Detect which cell encompasses the target text, then output its [X, Y] center coordinate. 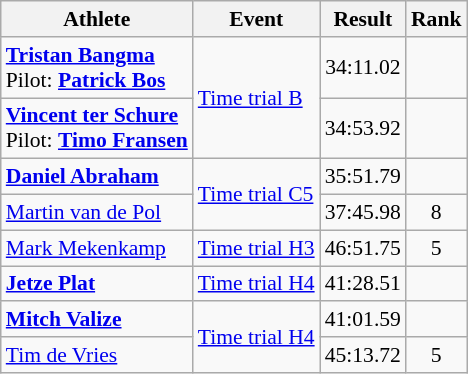
Vincent ter SchurePilot: Timo Fransen [97, 128]
Martin van de Pol [97, 213]
Time trial C5 [256, 194]
41:28.51 [363, 284]
Tristan BangmaPilot: Patrick Bos [97, 68]
35:51.79 [363, 177]
Time trial H3 [256, 248]
Result [363, 19]
Event [256, 19]
Mark Mekenkamp [97, 248]
8 [436, 213]
45:13.72 [363, 355]
Athlete [97, 19]
34:53.92 [363, 128]
41:01.59 [363, 320]
Tim de Vries [97, 355]
Mitch Valize [97, 320]
Daniel Abraham [97, 177]
Rank [436, 19]
46:51.75 [363, 248]
Time trial B [256, 98]
34:11.02 [363, 68]
37:45.98 [363, 213]
Jetze Plat [97, 284]
